Locate the cell with the specified text and output its [X, Y] center coordinate. 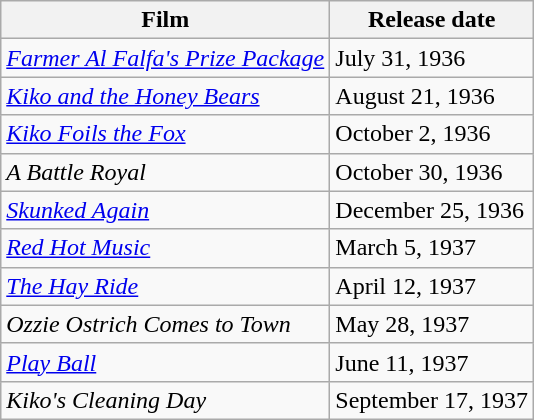
October 30, 1936 [432, 172]
Film [166, 20]
October 2, 1936 [432, 134]
Ozzie Ostrich Comes to Town [166, 324]
The Hay Ride [166, 286]
Kiko's Cleaning Day [166, 400]
Kiko Foils the Fox [166, 134]
A Battle Royal [166, 172]
March 5, 1937 [432, 248]
Skunked Again [166, 210]
August 21, 1936 [432, 96]
September 17, 1937 [432, 400]
December 25, 1936 [432, 210]
July 31, 1936 [432, 58]
Release date [432, 20]
Farmer Al Falfa's Prize Package [166, 58]
April 12, 1937 [432, 286]
Play Ball [166, 362]
May 28, 1937 [432, 324]
June 11, 1937 [432, 362]
Red Hot Music [166, 248]
Kiko and the Honey Bears [166, 96]
